Search for the cell housing the specified text and yield its (X, Y) center coordinate. 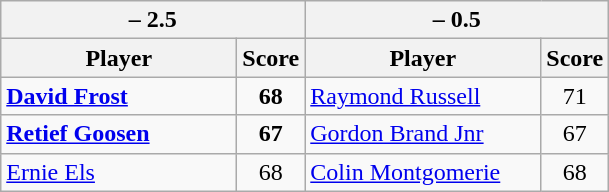
Gordon Brand Jnr (423, 134)
Retief Goosen (119, 134)
Ernie Els (119, 172)
Raymond Russell (423, 96)
71 (575, 96)
David Frost (119, 96)
– 0.5 (457, 20)
Colin Montgomerie (423, 172)
– 2.5 (153, 20)
